Detect which cell encompasses the target text, then output its (X, Y) center coordinate. 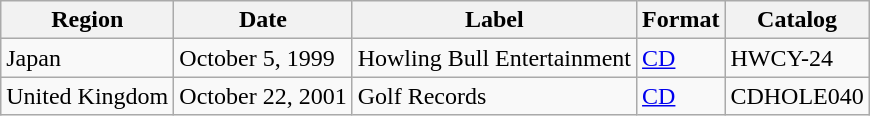
October 5, 1999 (263, 58)
October 22, 2001 (263, 96)
CDHOLE040 (797, 96)
HWCY-24 (797, 58)
Format (681, 20)
Region (88, 20)
Japan (88, 58)
Label (494, 20)
United Kingdom (88, 96)
Golf Records (494, 96)
Date (263, 20)
Howling Bull Entertainment (494, 58)
Catalog (797, 20)
